Return [X, Y] of the center of cell containing provided text 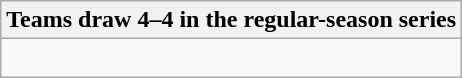
Teams draw 4–4 in the regular-season series [232, 20]
